Locate the cell with the specified text and output its (x, y) center coordinate. 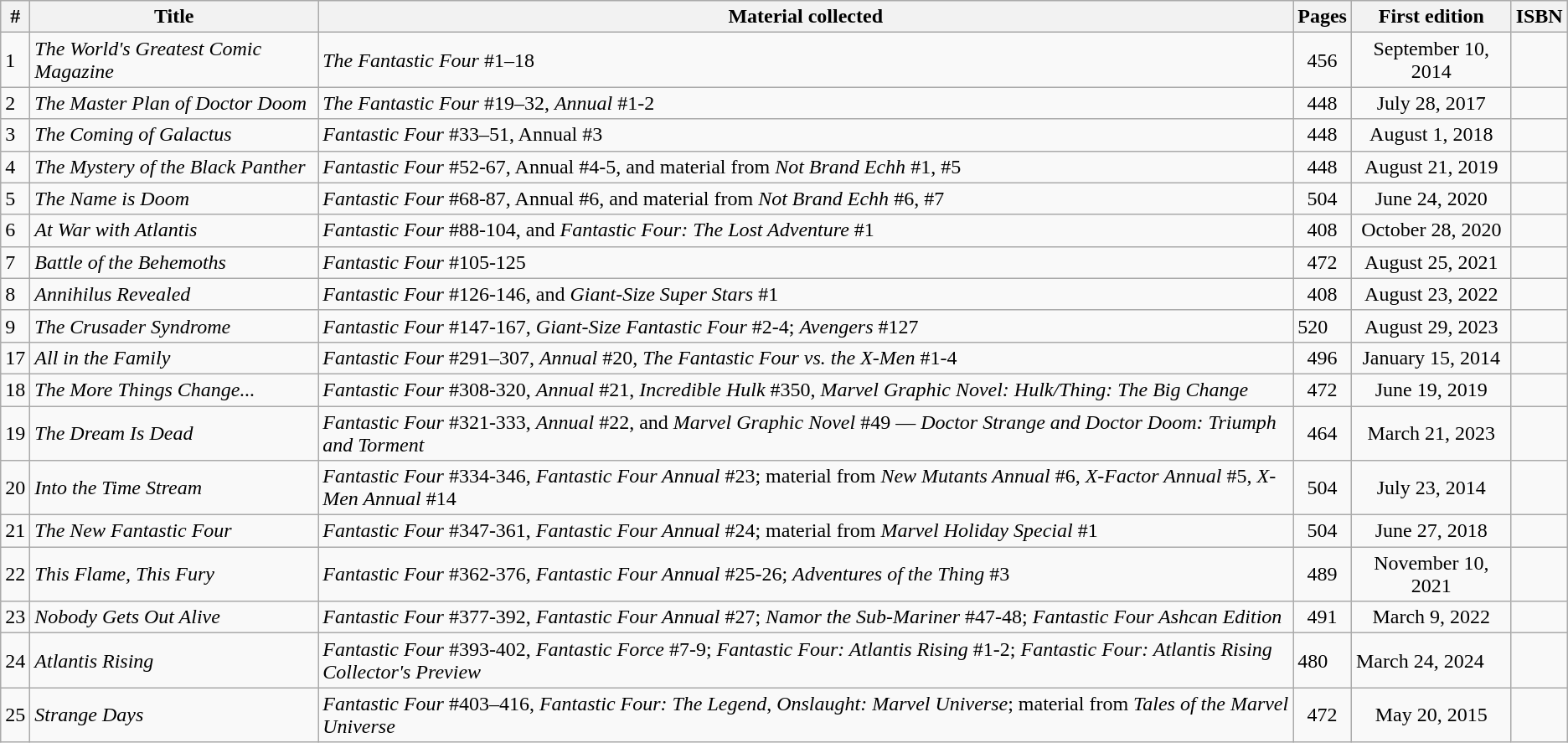
9 (15, 326)
June 19, 2019 (1431, 390)
5 (15, 199)
Fantastic Four #126-146, and Giant-Size Super Stars #1 (806, 294)
Fantastic Four #403–416, Fantastic Four: The Legend, Onslaught: Marvel Universe; material from Tales of the Marvel Universe (806, 715)
480 (1323, 660)
The More Things Change... (174, 390)
Fantastic Four #52-67, Annual #4-5, and material from Not Brand Echh #1, #5 (806, 167)
Material collected (806, 17)
17 (15, 358)
September 10, 2014 (1431, 60)
Fantastic Four #377-392, Fantastic Four Annual #27; Namor the Sub-Mariner #47-48; Fantastic Four Ashcan Edition (806, 617)
19 (15, 432)
18 (15, 390)
456 (1323, 60)
The Coming of Galactus (174, 135)
21 (15, 531)
The Master Plan of Doctor Doom (174, 103)
The World's Greatest Comic Magazine (174, 60)
June 27, 2018 (1431, 531)
Fantastic Four #308-320, Annual #21, Incredible Hulk #350, Marvel Graphic Novel: Hulk/Thing: The Big Change (806, 390)
The Dream Is Dead (174, 432)
August 1, 2018 (1431, 135)
496 (1323, 358)
Fantastic Four #88-104, and Fantastic Four: The Lost Adventure #1 (806, 230)
October 28, 2020 (1431, 230)
489 (1323, 575)
1 (15, 60)
Fantastic Four #347-361, Fantastic Four Annual #24; material from Marvel Holiday Special #1 (806, 531)
Fantastic Four #362-376, Fantastic Four Annual #25-26; Adventures of the Thing #3 (806, 575)
520 (1323, 326)
August 21, 2019 (1431, 167)
491 (1323, 617)
January 15, 2014 (1431, 358)
ISBN (1540, 17)
6 (15, 230)
Fantastic Four #105-125 (806, 262)
August 29, 2023 (1431, 326)
All in the Family (174, 358)
464 (1323, 432)
Fantastic Four #393-402, Fantastic Force #7-9; Fantastic Four: Atlantis Rising #1-2; Fantastic Four: Atlantis Rising Collector's Preview (806, 660)
3 (15, 135)
20 (15, 488)
The Fantastic Four #19–32, Annual #1-2 (806, 103)
Fantastic Four #334-346, Fantastic Four Annual #23; material from New Mutants Annual #6, X-Factor Annual #5, X-Men Annual #14 (806, 488)
March 21, 2023 (1431, 432)
23 (15, 617)
March 9, 2022 (1431, 617)
8 (15, 294)
Fantastic Four #68-87, Annual #6, and material from Not Brand Echh #6, #7 (806, 199)
Fantastic Four #33–51, Annual #3 (806, 135)
Nobody Gets Out Alive (174, 617)
The Name is Doom (174, 199)
The New Fantastic Four (174, 531)
May 20, 2015 (1431, 715)
Fantastic Four #321-333, Annual #22, and Marvel Graphic Novel #49 — Doctor Strange and Doctor Doom: Triumph and Torment (806, 432)
Fantastic Four #147-167, Giant-Size Fantastic Four #2-4; Avengers #127 (806, 326)
7 (15, 262)
November 10, 2021 (1431, 575)
Atlantis Rising (174, 660)
# (15, 17)
The Mystery of the Black Panther (174, 167)
June 24, 2020 (1431, 199)
Battle of the Behemoths (174, 262)
4 (15, 167)
The Crusader Syndrome (174, 326)
July 28, 2017 (1431, 103)
2 (15, 103)
Fantastic Four #291–307, Annual #20, The Fantastic Four vs. the X-Men #1-4 (806, 358)
March 24, 2024 (1431, 660)
August 25, 2021 (1431, 262)
At War with Atlantis (174, 230)
July 23, 2014 (1431, 488)
First edition (1431, 17)
22 (15, 575)
Pages (1323, 17)
24 (15, 660)
August 23, 2022 (1431, 294)
The Fantastic Four #1–18 (806, 60)
25 (15, 715)
This Flame, This Fury (174, 575)
Annihilus Revealed (174, 294)
Strange Days (174, 715)
Title (174, 17)
Into the Time Stream (174, 488)
